Capture the cell that displays the provided text and extract its (x, y) central coordinate. 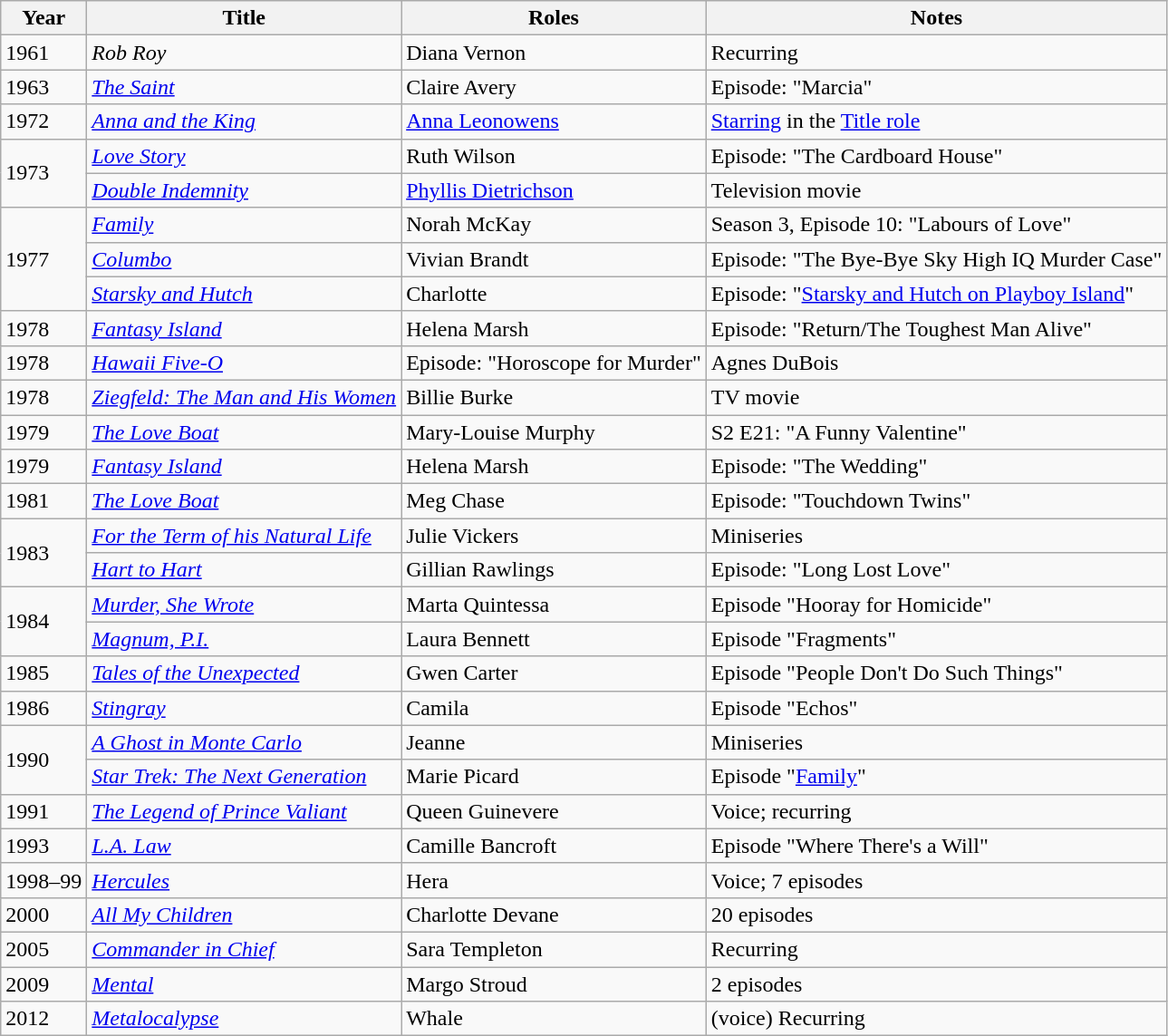
20 episodes (937, 915)
Commander in Chief (245, 949)
1961 (43, 53)
Episode: "The Bye-Bye Sky High IQ Murder Case" (937, 259)
Charlotte Devane (555, 915)
Anna Leonowens (555, 121)
1973 (43, 173)
Episode "People Don't Do Such Things" (937, 673)
Title (245, 18)
L.A. Law (245, 846)
Episode: "Starsky and Hutch on Playboy Island" (937, 294)
1972 (43, 121)
The Saint (245, 87)
Ruth Wilson (555, 156)
Charlotte (555, 294)
Hercules (245, 880)
2000 (43, 915)
S2 E21: "A Funny Valentine" (937, 432)
Camille Bancroft (555, 846)
Diana Vernon (555, 53)
Billie Burke (555, 397)
Hart to Hart (245, 570)
Sara Templeton (555, 949)
Claire Avery (555, 87)
Jeanne (555, 742)
Hera (555, 880)
Episode: "The Wedding" (937, 467)
Julie Vickers (555, 536)
1983 (43, 553)
1981 (43, 501)
Anna and the King (245, 121)
Meg Chase (555, 501)
Episode: "Return/The Toughest Man Alive" (937, 328)
Starsky and Hutch (245, 294)
Laura Bennett (555, 639)
Episode "Hooray for Homicide" (937, 605)
Marta Quintessa (555, 605)
Ziegfeld: The Man and His Women (245, 397)
Episode "Where There's a Will" (937, 846)
2 episodes (937, 983)
Season 3, Episode 10: "Labours of Love" (937, 225)
Magnum, P.I. (245, 639)
Camila (555, 708)
(voice) Recurring (937, 1019)
Gillian Rawlings (555, 570)
1993 (43, 846)
Voice; recurring (937, 811)
Mary-Louise Murphy (555, 432)
Mental (245, 983)
The Legend of Prince Valiant (245, 811)
Starring in the Title role (937, 121)
Episode "Fragments" (937, 639)
Margo Stroud (555, 983)
Television movie (937, 190)
Episode "Echos" (937, 708)
2009 (43, 983)
Stingray (245, 708)
Voice; 7 episodes (937, 880)
For the Term of his Natural Life (245, 536)
Year (43, 18)
Episode: "Marcia" (937, 87)
Roles (555, 18)
1991 (43, 811)
Episode: "Touchdown Twins" (937, 501)
Norah McKay (555, 225)
Gwen Carter (555, 673)
Love Story (245, 156)
Queen Guinevere (555, 811)
1986 (43, 708)
Notes (937, 18)
Whale (555, 1019)
A Ghost in Monte Carlo (245, 742)
1984 (43, 622)
Rob Roy (245, 53)
2012 (43, 1019)
Tales of the Unexpected (245, 673)
Phyllis Dietrichson (555, 190)
Marie Picard (555, 777)
Episode: "The Cardboard House" (937, 156)
Family (245, 225)
Double Indemnity (245, 190)
TV movie (937, 397)
Episode: "Long Lost Love" (937, 570)
1977 (43, 259)
Episode: "Horoscope for Murder" (555, 363)
1990 (43, 760)
Star Trek: The Next Generation (245, 777)
Vivian Brandt (555, 259)
1998–99 (43, 880)
Murder, She Wrote (245, 605)
Agnes DuBois (937, 363)
1985 (43, 673)
2005 (43, 949)
Metalocalypse (245, 1019)
1963 (43, 87)
Hawaii Five-O (245, 363)
All My Children (245, 915)
Columbo (245, 259)
Episode "Family" (937, 777)
